Find where the given text appears and provide that cell's center as (X, Y) coordinate. 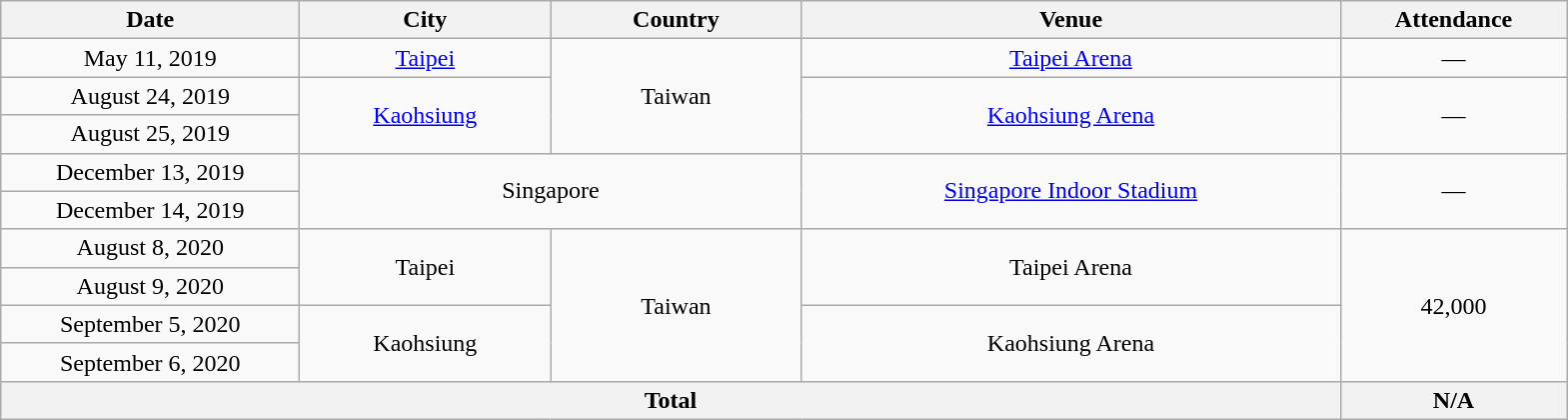
Country (676, 20)
September 5, 2020 (150, 324)
Singapore Indoor Stadium (1071, 191)
City (426, 20)
August 25, 2019 (150, 134)
N/A (1453, 400)
December 13, 2019 (150, 172)
42,000 (1453, 305)
September 6, 2020 (150, 362)
Attendance (1453, 20)
Venue (1071, 20)
August 8, 2020 (150, 248)
Singapore (551, 191)
Total (671, 400)
May 11, 2019 (150, 58)
Date (150, 20)
August 24, 2019 (150, 96)
December 14, 2019 (150, 210)
August 9, 2020 (150, 286)
